Search for the cell housing the specified text and yield its [x, y] center coordinate. 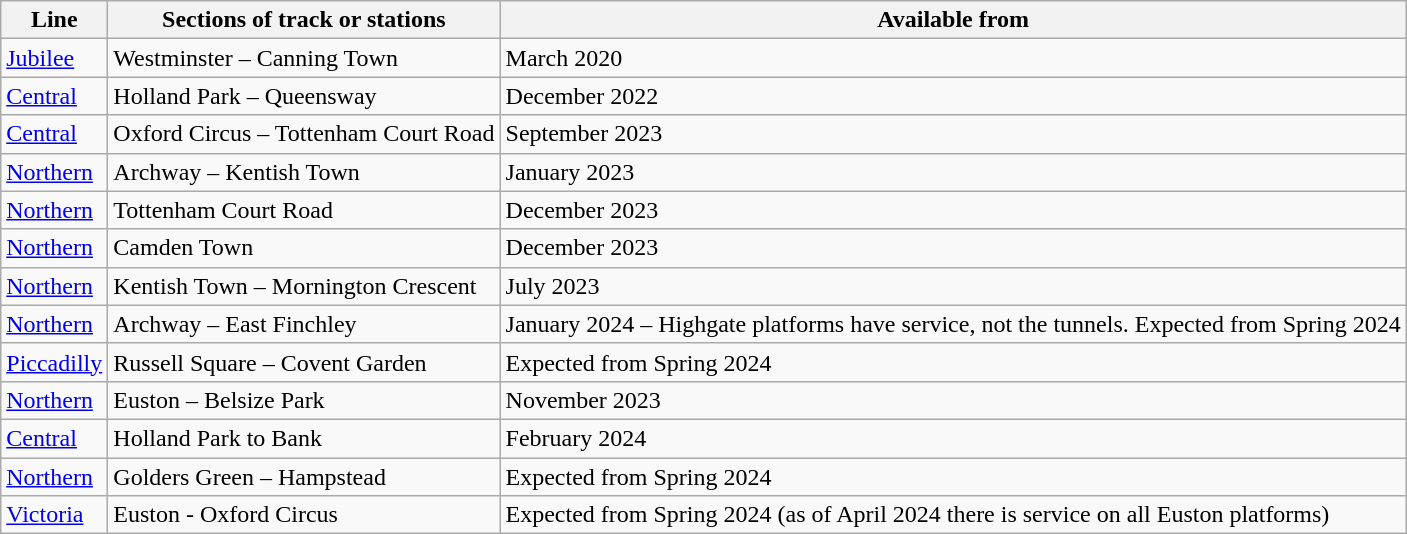
Sections of track or stations [304, 20]
December 2022 [953, 96]
Golders Green – Hampstead [304, 477]
Archway – East Finchley [304, 324]
January 2023 [953, 172]
Expected from Spring 2024 (as of April 2024 there is service on all Euston platforms) [953, 515]
March 2020 [953, 58]
Euston - Oxford Circus [304, 515]
Russell Square – Covent Garden [304, 362]
Piccadilly [54, 362]
Archway – Kentish Town [304, 172]
July 2023 [953, 286]
November 2023 [953, 400]
September 2023 [953, 134]
Victoria [54, 515]
Tottenham Court Road [304, 210]
Available from [953, 20]
Jubilee [54, 58]
Camden Town [304, 248]
Oxford Circus – Tottenham Court Road [304, 134]
Kentish Town – Mornington Crescent [304, 286]
Holland Park – Queensway [304, 96]
Euston – Belsize Park [304, 400]
Westminster – Canning Town [304, 58]
January 2024 – Highgate platforms have service, not the tunnels. Expected from Spring 2024 [953, 324]
February 2024 [953, 438]
Line [54, 20]
Holland Park to Bank [304, 438]
